Pinpoint the cell where the given text exists, returning its (x, y) midpoint coordinate. 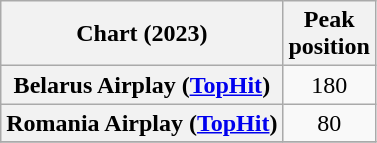
80 (329, 123)
Chart (2023) (142, 34)
Belarus Airplay (TopHit) (142, 85)
Peakposition (329, 34)
Romania Airplay (TopHit) (142, 123)
180 (329, 85)
